Detect which cell encompasses the target text, then output its (x, y) center coordinate. 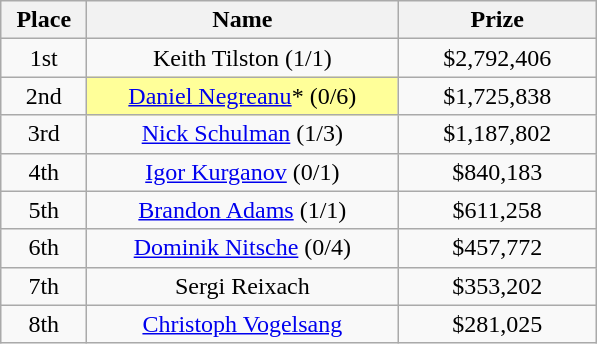
1st (44, 58)
Name (242, 20)
$611,258 (498, 210)
6th (44, 248)
2nd (44, 96)
4th (44, 172)
Dominik Nitsche (0/4) (242, 248)
Brandon Adams (1/1) (242, 210)
Christoph Vogelsang (242, 324)
$840,183 (498, 172)
Keith Tilston (1/1) (242, 58)
Igor Kurganov (0/1) (242, 172)
Place (44, 20)
$353,202 (498, 286)
Prize (498, 20)
8th (44, 324)
3rd (44, 134)
$1,187,802 (498, 134)
5th (44, 210)
Nick Schulman (1/3) (242, 134)
$2,792,406 (498, 58)
$1,725,838 (498, 96)
$281,025 (498, 324)
Sergi Reixach (242, 286)
7th (44, 286)
$457,772 (498, 248)
Daniel Negreanu* (0/6) (242, 96)
